Capture the cell that displays the provided text and extract its (X, Y) central coordinate. 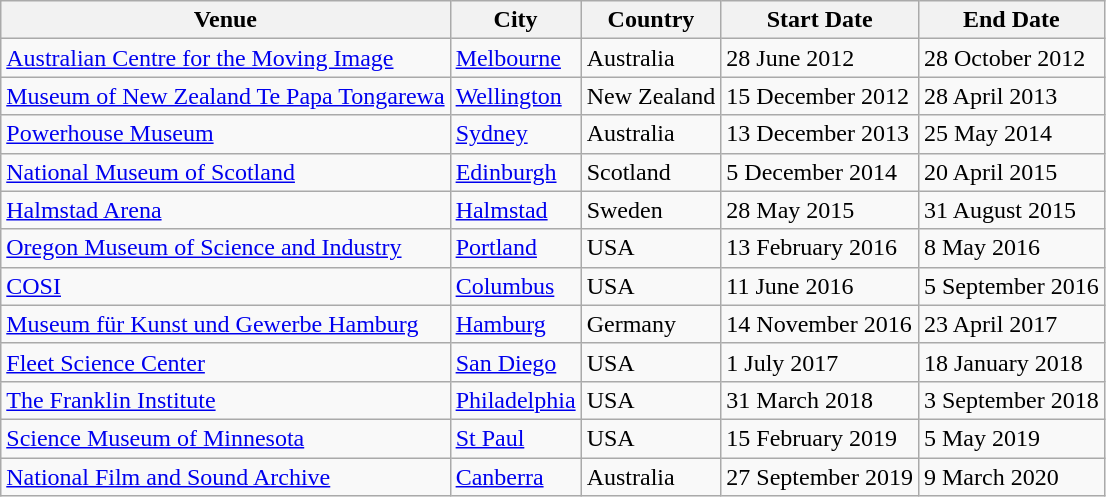
Museum of New Zealand Te Papa Tongarewa (226, 96)
5 December 2014 (820, 172)
Oregon Museum of Science and Industry (226, 248)
Scotland (651, 172)
Hamburg (516, 324)
St Paul (516, 438)
5 September 2016 (1011, 286)
28 October 2012 (1011, 58)
Melbourne (516, 58)
City (516, 20)
Portland (516, 248)
Science Museum of Minnesota (226, 438)
Germany (651, 324)
End Date (1011, 20)
25 May 2014 (1011, 134)
Powerhouse Museum (226, 134)
Australian Centre for the Moving Image (226, 58)
5 May 2019 (1011, 438)
14 November 2016 (820, 324)
COSI (226, 286)
Columbus (516, 286)
1 July 2017 (820, 362)
8 May 2016 (1011, 248)
Halmstad (516, 210)
Venue (226, 20)
11 June 2016 (820, 286)
Edinburgh (516, 172)
13 December 2013 (820, 134)
28 April 2013 (1011, 96)
23 April 2017 (1011, 324)
Wellington (516, 96)
New Zealand (651, 96)
Halmstad Arena (226, 210)
3 September 2018 (1011, 400)
9 March 2020 (1011, 477)
18 January 2018 (1011, 362)
Canberra (516, 477)
15 December 2012 (820, 96)
31 August 2015 (1011, 210)
15 February 2019 (820, 438)
28 June 2012 (820, 58)
28 May 2015 (820, 210)
National Film and Sound Archive (226, 477)
Sweden (651, 210)
Sydney (516, 134)
31 March 2018 (820, 400)
Fleet Science Center (226, 362)
National Museum of Scotland (226, 172)
13 February 2016 (820, 248)
27 September 2019 (820, 477)
The Franklin Institute (226, 400)
Start Date (820, 20)
Country (651, 20)
Philadelphia (516, 400)
Museum für Kunst und Gewerbe Hamburg (226, 324)
San Diego (516, 362)
20 April 2015 (1011, 172)
